Output the (x, y) coordinate of the center of the cell containing the given text.  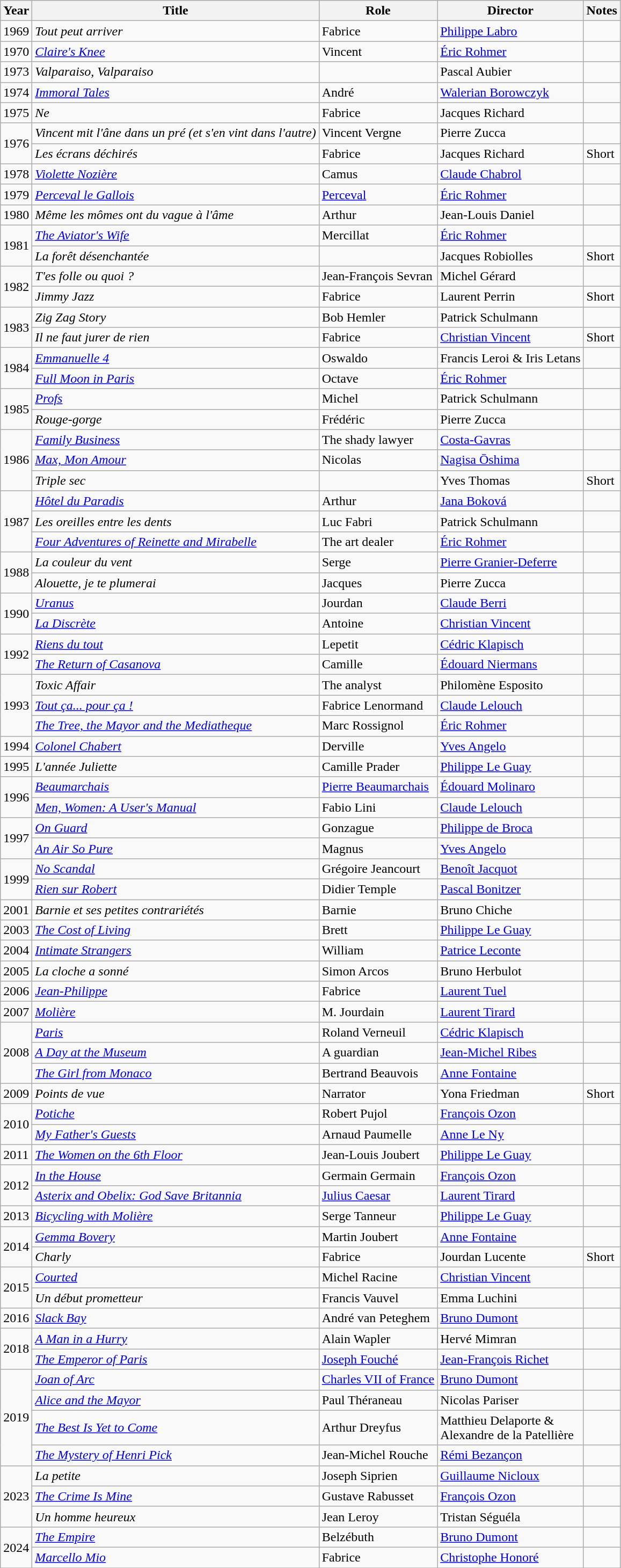
Riens du tout (176, 644)
Francis Vauvel (378, 1298)
La couleur du vent (176, 562)
The art dealer (378, 542)
Jourdan Lucente (510, 1257)
Camille Prader (378, 767)
Les écrans déchirés (176, 154)
Pierre Beaumarchais (378, 787)
Triple sec (176, 480)
1984 (16, 368)
Robert Pujol (378, 1114)
Camus (378, 174)
1986 (16, 460)
Walerian Borowczyk (510, 92)
A guardian (378, 1053)
Jean-Louis Joubert (378, 1155)
Jacques Robiolles (510, 256)
André (378, 92)
Benoît Jacquot (510, 869)
Beaumarchais (176, 787)
1992 (16, 654)
2023 (16, 1496)
Barnie (378, 910)
2015 (16, 1288)
1975 (16, 113)
Bicycling with Molière (176, 1216)
The Girl from Monaco (176, 1073)
1996 (16, 797)
Matthieu Delaporte & Alexandre de la Patellière (510, 1428)
La forêt désenchantée (176, 256)
2012 (16, 1185)
The Cost of Living (176, 930)
Jourdan (378, 603)
Barnie et ses petites contrariétés (176, 910)
Uranus (176, 603)
The Crime Is Mine (176, 1496)
The Women on the 6th Floor (176, 1155)
Title (176, 11)
2016 (16, 1318)
A Man in a Hurry (176, 1339)
2001 (16, 910)
Édouard Niermans (510, 665)
Jean-Michel Ribes (510, 1053)
Guillaume Nicloux (510, 1476)
Arthur Dreyfus (378, 1428)
Family Business (176, 440)
Grégoire Jeancourt (378, 869)
Asterix and Obelix: God Save Britannia (176, 1195)
La Discrète (176, 624)
Magnus (378, 848)
2011 (16, 1155)
Laurent Tuel (510, 991)
Potiche (176, 1114)
Notes (602, 11)
Pierre Granier-Deferre (510, 562)
Un début prometteur (176, 1298)
Serge (378, 562)
Philippe de Broca (510, 828)
Les oreilles entre les dents (176, 521)
Marc Rossignol (378, 726)
1976 (16, 143)
Mercillat (378, 235)
1997 (16, 838)
Gonzague (378, 828)
Bruno Chiche (510, 910)
Octave (378, 378)
Slack Bay (176, 1318)
Courted (176, 1278)
Martin Joubert (378, 1236)
Michel (378, 399)
Four Adventures of Reinette and Mirabelle (176, 542)
2008 (16, 1053)
Claude Berri (510, 603)
2019 (16, 1417)
Paris (176, 1032)
Derville (378, 746)
Colonel Chabert (176, 746)
Oswaldo (378, 358)
1969 (16, 31)
Immoral Tales (176, 92)
The shady lawyer (378, 440)
Julius Caesar (378, 1195)
Gustave Rabusset (378, 1496)
Yves Thomas (510, 480)
Anne Le Ny (510, 1134)
Claire's Knee (176, 52)
Valparaiso, Valparaiso (176, 72)
A Day at the Museum (176, 1053)
Gemma Bovery (176, 1236)
The Best Is Yet to Come (176, 1428)
Role (378, 11)
2006 (16, 991)
Vincent mit l'âne dans un pré (et s'en vint dans l'autre) (176, 133)
Jimmy Jazz (176, 297)
Tout peut arriver (176, 31)
Jana Boková (510, 501)
Fabio Lini (378, 807)
Claude Chabrol (510, 174)
Laurent Perrin (510, 297)
Emma Luchini (510, 1298)
Patrice Leconte (510, 951)
2009 (16, 1093)
Vincent Vergne (378, 133)
Belzébuth (378, 1537)
1993 (16, 705)
Simon Arcos (378, 971)
Director (510, 11)
Jean-François Richet (510, 1359)
Rien sur Robert (176, 889)
Bruno Herbulot (510, 971)
Camille (378, 665)
The analyst (378, 685)
Profs (176, 399)
1974 (16, 92)
Il ne faut jurer de rien (176, 338)
1981 (16, 245)
Michel Gérard (510, 276)
Yona Friedman (510, 1093)
La petite (176, 1476)
Paul Théraneau (378, 1400)
Alain Wapler (378, 1339)
1990 (16, 614)
No Scandal (176, 869)
The Tree, the Mayor and the Mediatheque (176, 726)
Bertrand Beauvois (378, 1073)
Didier Temple (378, 889)
Marcello Mio (176, 1557)
Jean-François Sevran (378, 276)
T'es folle ou quoi ? (176, 276)
Hôtel du Paradis (176, 501)
Jean-Louis Daniel (510, 215)
Antoine (378, 624)
Year (16, 11)
Men, Women: A User's Manual (176, 807)
Pascal Aubier (510, 72)
Nicolas (378, 460)
Christophe Honoré (510, 1557)
Francis Leroi & Iris Letans (510, 358)
The Empire (176, 1537)
Brett (378, 930)
Philomène Esposito (510, 685)
1985 (16, 409)
An Air So Pure (176, 848)
Roland Verneuil (378, 1032)
Un homme heureux (176, 1516)
1970 (16, 52)
L'année Juliette (176, 767)
Fabrice Lenormand (378, 705)
Jean-Michel Rouche (378, 1455)
1979 (16, 194)
The Mystery of Henri Pick (176, 1455)
Jean Leroy (378, 1516)
1987 (16, 521)
Luc Fabri (378, 521)
Ne (176, 113)
Jean-Philippe (176, 991)
2024 (16, 1547)
Perceval le Gallois (176, 194)
Même les mômes ont du vague à l'âme (176, 215)
The Return of Casanova (176, 665)
Michel Racine (378, 1278)
1980 (16, 215)
2003 (16, 930)
1988 (16, 572)
2007 (16, 1012)
Emmanuelle 4 (176, 358)
2013 (16, 1216)
2014 (16, 1246)
On Guard (176, 828)
In the House (176, 1175)
1994 (16, 746)
Philippe Labro (510, 31)
1982 (16, 287)
2010 (16, 1124)
Full Moon in Paris (176, 378)
William (378, 951)
Germain Germain (378, 1175)
André van Peteghem (378, 1318)
Alouette, je te plumerai (176, 582)
Narrator (378, 1093)
Molière (176, 1012)
Lepetit (378, 644)
Tout ça... pour ça ! (176, 705)
Zig Zag Story (176, 317)
Pascal Bonitzer (510, 889)
Serge Tanneur (378, 1216)
1995 (16, 767)
2004 (16, 951)
1973 (16, 72)
Joseph Siprien (378, 1476)
Violette Nozière (176, 174)
Frédéric (378, 419)
Arnaud Paumelle (378, 1134)
Max, Mon Amour (176, 460)
Costa-Gavras (510, 440)
My Father's Guests (176, 1134)
Nagisa Ōshima (510, 460)
Hervé Mimran (510, 1339)
2005 (16, 971)
La cloche a sonné (176, 971)
Toxic Affair (176, 685)
Alice and the Mayor (176, 1400)
Charly (176, 1257)
M. Jourdain (378, 1012)
Rémi Bezançon (510, 1455)
Joan of Arc (176, 1380)
Intimate Strangers (176, 951)
Points de vue (176, 1093)
1978 (16, 174)
Tristan Séguéla (510, 1516)
Édouard Molinaro (510, 787)
Vincent (378, 52)
Charles VII of France (378, 1380)
2018 (16, 1349)
The Aviator's Wife (176, 235)
Jacques (378, 582)
The Emperor of Paris (176, 1359)
1999 (16, 879)
1983 (16, 327)
Perceval (378, 194)
Rouge-gorge (176, 419)
Joseph Fouché (378, 1359)
Bob Hemler (378, 317)
Nicolas Pariser (510, 1400)
